Output the (X, Y) coordinate of the center of the cell containing the given text.  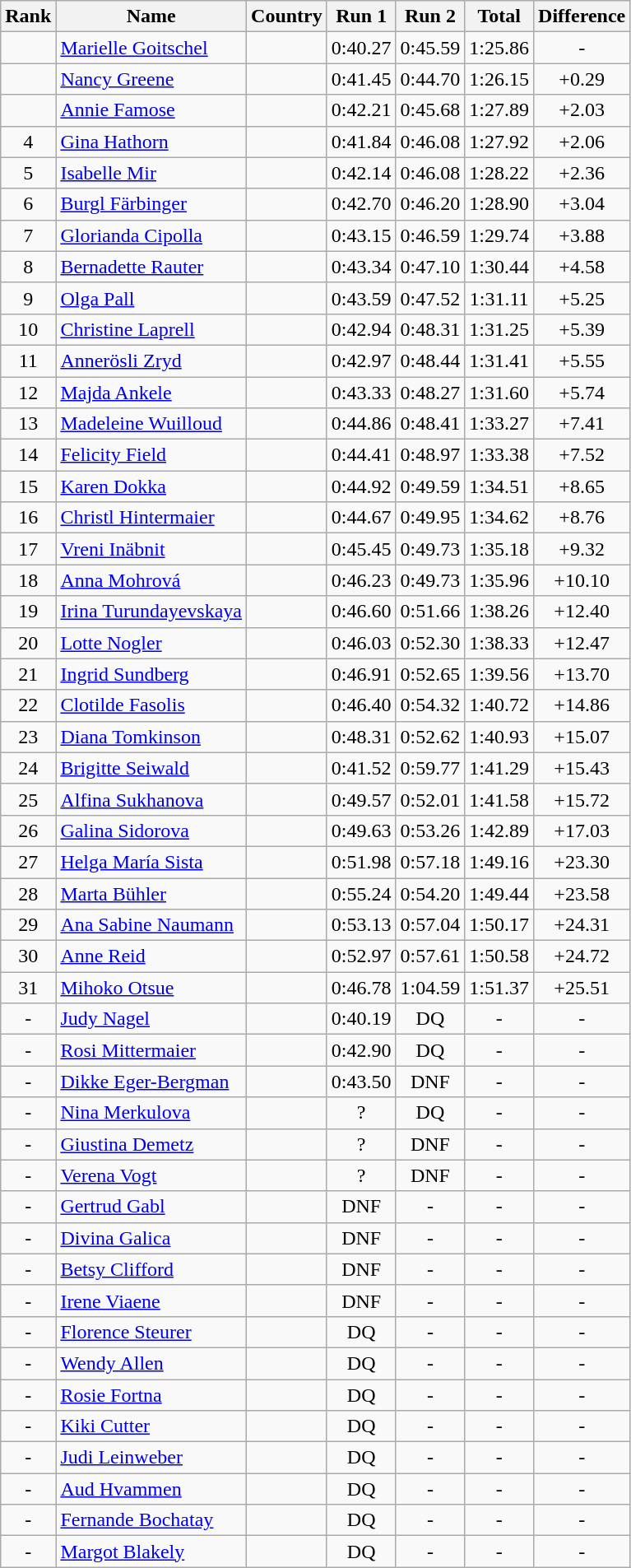
Annerösli Zryd (151, 361)
Ana Sabine Naumann (151, 925)
0:46.60 (361, 612)
Difference (582, 16)
0:52.01 (430, 799)
Fernande Bochatay (151, 1520)
1:34.62 (499, 518)
1:49.16 (499, 862)
0:57.61 (430, 956)
+17.03 (582, 831)
1:30.44 (499, 267)
0:48.41 (430, 424)
0:49.63 (361, 831)
0:42.21 (361, 110)
Mihoko Otsue (151, 988)
0:54.20 (430, 893)
0:41.84 (361, 142)
0:49.57 (361, 799)
Name (151, 16)
0:45.68 (430, 110)
0:57.18 (430, 862)
1:39.56 (499, 674)
Gina Hathorn (151, 142)
Kiki Cutter (151, 1426)
0:43.50 (361, 1082)
Irina Turundayevskaya (151, 612)
0:47.52 (430, 298)
6 (28, 204)
Judy Nagel (151, 1019)
0:49.59 (430, 486)
0:48.27 (430, 393)
0:41.45 (361, 79)
Ingrid Sundberg (151, 674)
Run 1 (361, 16)
28 (28, 893)
0:59.77 (430, 768)
+15.43 (582, 768)
30 (28, 956)
1:51.37 (499, 988)
13 (28, 424)
Country (287, 16)
0:44.67 (361, 518)
16 (28, 518)
0:43.33 (361, 393)
17 (28, 549)
0:42.90 (361, 1050)
27 (28, 862)
0:48.44 (430, 361)
0:43.15 (361, 235)
0:52.30 (430, 643)
1:38.26 (499, 612)
0:52.62 (430, 737)
Total (499, 16)
0:46.40 (361, 705)
+2.06 (582, 142)
0:42.94 (361, 329)
0:44.70 (430, 79)
11 (28, 361)
Verena Vogt (151, 1175)
0:42.97 (361, 361)
0:40.19 (361, 1019)
Lotte Nogler (151, 643)
Nina Merkulova (151, 1113)
12 (28, 393)
1:42.89 (499, 831)
18 (28, 580)
Divina Galica (151, 1238)
0:46.78 (361, 988)
26 (28, 831)
1:29.74 (499, 235)
Brigitte Seiwald (151, 768)
+12.40 (582, 612)
1:50.58 (499, 956)
1:35.96 (499, 580)
0:42.14 (361, 173)
15 (28, 486)
1:31.41 (499, 361)
0:44.86 (361, 424)
1:41.29 (499, 768)
0:44.92 (361, 486)
Majda Ankele (151, 393)
+10.10 (582, 580)
Felicity Field (151, 455)
0:51.98 (361, 862)
0:46.03 (361, 643)
+15.07 (582, 737)
+7.52 (582, 455)
1:28.22 (499, 173)
23 (28, 737)
0:44.41 (361, 455)
Annie Famose (151, 110)
0:52.65 (430, 674)
Olga Pall (151, 298)
Galina Sidorova (151, 831)
Florence Steurer (151, 1332)
0:55.24 (361, 893)
Christl Hintermaier (151, 518)
20 (28, 643)
1:26.15 (499, 79)
1:27.92 (499, 142)
Betsy Clifford (151, 1269)
1:31.25 (499, 329)
+2.03 (582, 110)
4 (28, 142)
1:31.60 (499, 393)
0:40.27 (361, 48)
10 (28, 329)
1:41.58 (499, 799)
Rosi Mittermaier (151, 1050)
+14.86 (582, 705)
19 (28, 612)
0:46.59 (430, 235)
Irene Viaene (151, 1300)
0:48.97 (430, 455)
0:51.66 (430, 612)
Nancy Greene (151, 79)
Isabelle Mir (151, 173)
Dikke Eger-Bergman (151, 1082)
0:46.91 (361, 674)
+12.47 (582, 643)
Burgl Färbinger (151, 204)
7 (28, 235)
0:42.70 (361, 204)
+3.88 (582, 235)
Rosie Fortna (151, 1395)
21 (28, 674)
0:41.52 (361, 768)
Vreni Inäbnit (151, 549)
24 (28, 768)
Helga María Sista (151, 862)
0:54.32 (430, 705)
1:28.90 (499, 204)
+5.39 (582, 329)
Giustina Demetz (151, 1144)
+13.70 (582, 674)
0:47.10 (430, 267)
1:31.11 (499, 298)
+15.72 (582, 799)
Marielle Goitschel (151, 48)
+24.72 (582, 956)
Christine Laprell (151, 329)
+25.51 (582, 988)
Madeleine Wuilloud (151, 424)
Glorianda Cipolla (151, 235)
0:43.59 (361, 298)
0:53.13 (361, 925)
Karen Dokka (151, 486)
9 (28, 298)
Run 2 (430, 16)
Anna Mohrová (151, 580)
+24.31 (582, 925)
Aud Hvammen (151, 1489)
5 (28, 173)
+8.76 (582, 518)
0:49.95 (430, 518)
+23.58 (582, 893)
29 (28, 925)
+4.58 (582, 267)
0:53.26 (430, 831)
Wendy Allen (151, 1363)
0:46.23 (361, 580)
Diana Tomkinson (151, 737)
1:40.72 (499, 705)
0:57.04 (430, 925)
1:40.93 (499, 737)
31 (28, 988)
0:45.45 (361, 549)
Clotilde Fasolis (151, 705)
1:49.44 (499, 893)
0:52.97 (361, 956)
1:50.17 (499, 925)
0:45.59 (430, 48)
0:43.34 (361, 267)
Judi Leinweber (151, 1458)
Bernadette Rauter (151, 267)
Gertrud Gabl (151, 1207)
+0.29 (582, 79)
22 (28, 705)
+8.65 (582, 486)
1:25.86 (499, 48)
Rank (28, 16)
1:35.18 (499, 549)
Marta Bühler (151, 893)
0:46.20 (430, 204)
+5.74 (582, 393)
25 (28, 799)
1:33.27 (499, 424)
Alfina Sukhanova (151, 799)
Anne Reid (151, 956)
+5.55 (582, 361)
1:33.38 (499, 455)
1:27.89 (499, 110)
Margot Blakely (151, 1552)
1:38.33 (499, 643)
+9.32 (582, 549)
1:34.51 (499, 486)
+5.25 (582, 298)
+7.41 (582, 424)
+2.36 (582, 173)
+23.30 (582, 862)
8 (28, 267)
14 (28, 455)
+3.04 (582, 204)
1:04.59 (430, 988)
